Locate the cell with the specified text and output its (x, y) center coordinate. 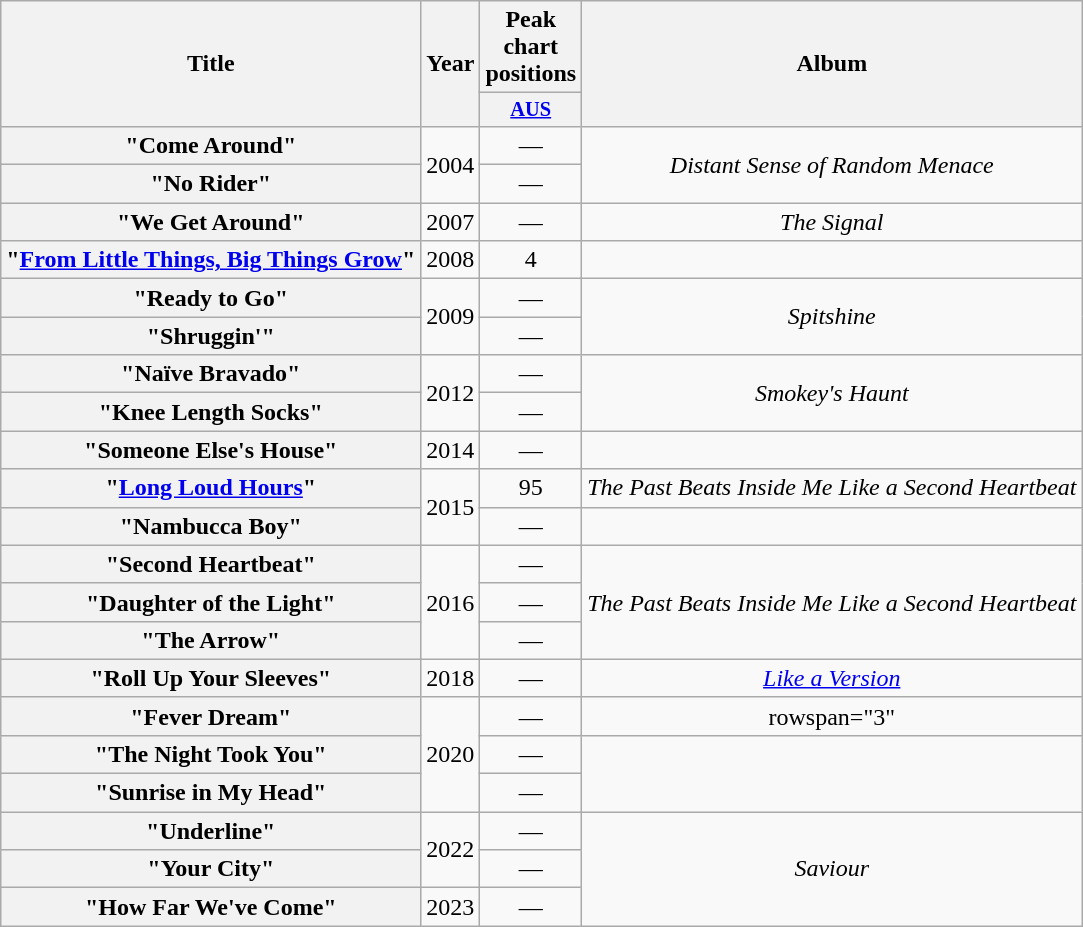
"How Far We've Come" (211, 907)
4 (531, 260)
2004 (450, 164)
Peak chart positions (531, 47)
"Come Around" (211, 145)
Like a Version (832, 678)
"Sunrise in My Head" (211, 793)
"Fever Dream" (211, 716)
2015 (450, 507)
Saviour (832, 869)
2023 (450, 907)
"Daughter of the Light" (211, 602)
2018 (450, 678)
2016 (450, 602)
2007 (450, 222)
2012 (450, 393)
Year (450, 64)
"Knee Length Socks" (211, 412)
The Signal (832, 222)
AUS (531, 110)
"Nambucca Boy" (211, 526)
"Second Heartbeat" (211, 564)
"Your City" (211, 869)
"The Night Took You" (211, 754)
"Ready to Go" (211, 298)
"Roll Up Your Sleeves" (211, 678)
"Naïve Bravado" (211, 374)
2014 (450, 450)
"Long Loud Hours" (211, 488)
Album (832, 64)
Smokey's Haunt (832, 393)
2008 (450, 260)
"We Get Around" (211, 222)
"From Little Things, Big Things Grow" (211, 260)
"Underline" (211, 831)
Spitshine (832, 317)
Distant Sense of Random Menace (832, 164)
Title (211, 64)
"Someone Else's House" (211, 450)
"Shruggin'" (211, 336)
2009 (450, 317)
"The Arrow" (211, 640)
95 (531, 488)
2020 (450, 754)
rowspan="3" (832, 716)
2022 (450, 850)
"No Rider" (211, 184)
